Pinpoint the cell where the given text exists, returning its (X, Y) midpoint coordinate. 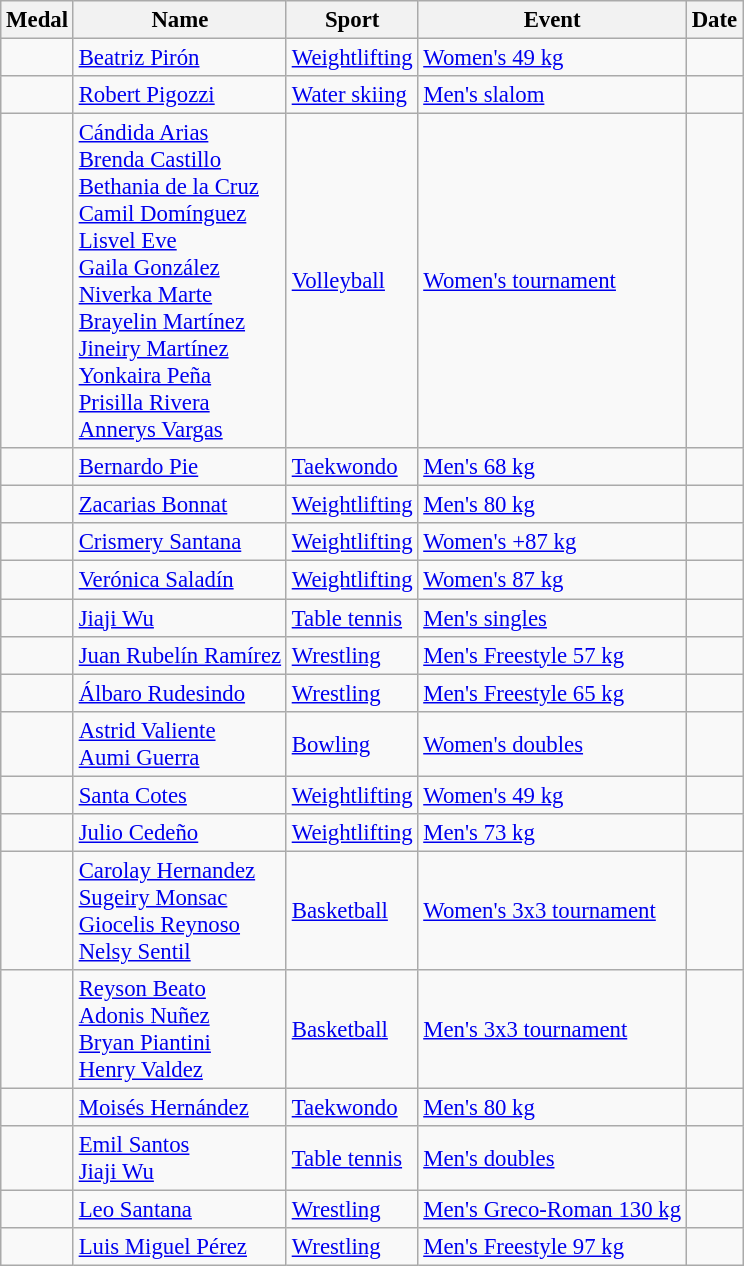
Water skiing (352, 95)
Álbaro Rudesindo (180, 693)
Volleyball (352, 282)
Name (180, 20)
Women's +87 kg (552, 543)
Crismery Santana (180, 543)
Astrid ValienteAumi Guerra (180, 744)
Juan Rubelín Ramírez (180, 655)
Women's 87 kg (552, 580)
Robert Pigozzi (180, 95)
Bowling (352, 744)
Julio Cedeño (180, 833)
Sport (352, 20)
Zacarias Bonnat (180, 505)
Medal (38, 20)
Carolay HernandezSugeiry MonsacGiocelis ReynosoNelsy Sentil (180, 910)
Women's 3x3 tournament (552, 910)
Date (714, 20)
Men's Freestyle 65 kg (552, 693)
Men's Greco-Roman 130 kg (552, 1210)
Men's 3x3 tournament (552, 1030)
Men's slalom (552, 95)
Luis Miguel Pérez (180, 1247)
Leo Santana (180, 1210)
Bernardo Pie (180, 467)
Men's 68 kg (552, 467)
Event (552, 20)
Women's doubles (552, 744)
Men's doubles (552, 1158)
Men's 73 kg (552, 833)
Emil SantosJiaji Wu (180, 1158)
Santa Cotes (180, 795)
Women's tournament (552, 282)
Beatriz Pirón (180, 58)
Verónica Saladín (180, 580)
Men's Freestyle 57 kg (552, 655)
Men's Freestyle 97 kg (552, 1247)
Moisés Hernández (180, 1107)
Men's singles (552, 618)
Jiaji Wu (180, 618)
Reyson BeatoAdonis NuñezBryan PiantiniHenry Valdez (180, 1030)
